Search for the cell housing the specified text and yield its [x, y] center coordinate. 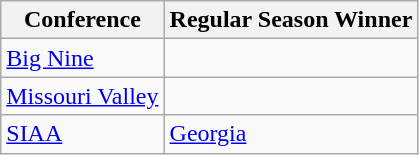
Missouri Valley [82, 96]
Conference [82, 20]
Regular Season Winner [291, 20]
Big Nine [82, 58]
Georgia [291, 134]
SIAA [82, 134]
